Search for the cell housing the specified text and yield its [X, Y] center coordinate. 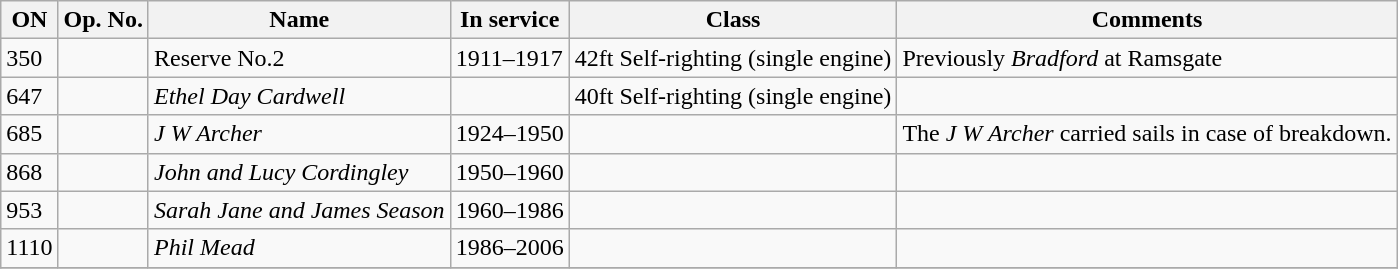
1924–1950 [510, 134]
1911–1917 [510, 58]
Previously Bradford at Ramsgate [1147, 58]
868 [30, 172]
Reserve No.2 [299, 58]
1986–2006 [510, 248]
42ft Self-righting (single engine) [733, 58]
350 [30, 58]
In service [510, 20]
40ft Self-righting (single engine) [733, 96]
J W Archer [299, 134]
953 [30, 210]
ON [30, 20]
Comments [1147, 20]
Sarah Jane and James Season [299, 210]
Phil Mead [299, 248]
647 [30, 96]
1960–1986 [510, 210]
John and Lucy Cordingley [299, 172]
The J W Archer carried sails in case of breakdown. [1147, 134]
Op. No. [103, 20]
Name [299, 20]
1110 [30, 248]
685 [30, 134]
Ethel Day Cardwell [299, 96]
Class [733, 20]
1950–1960 [510, 172]
